Provide the [x, y] coordinate of the cell's center where the given text is located.  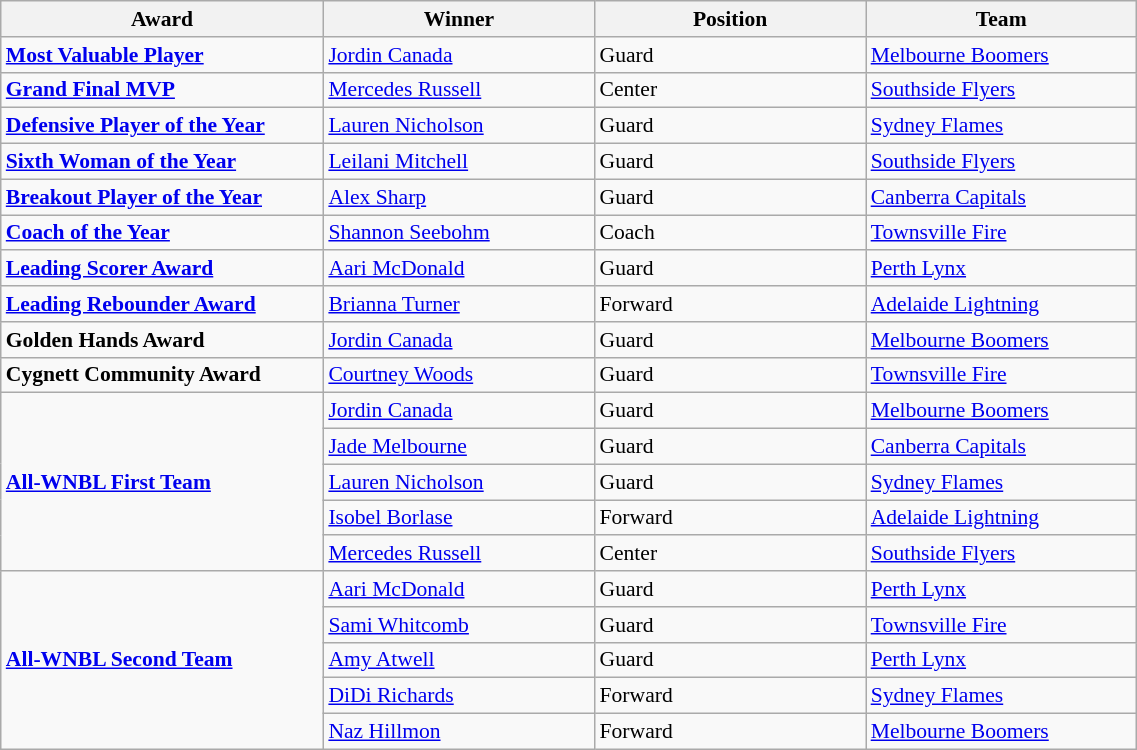
All-WNBL Second Team [162, 660]
Naz Hillmon [458, 732]
Sixth Woman of the Year [162, 162]
Leilani Mitchell [458, 162]
Cygnett Community Award [162, 375]
Position [730, 19]
Coach of the Year [162, 233]
Jade Melbourne [458, 447]
Winner [458, 19]
Golden Hands Award [162, 340]
Alex Sharp [458, 197]
All-WNBL First Team [162, 482]
Courtney Woods [458, 375]
Isobel Borlase [458, 518]
Team [1002, 19]
Most Valuable Player [162, 55]
Sami Whitcomb [458, 625]
Breakout Player of the Year [162, 197]
Shannon Seebohm [458, 233]
DiDi Richards [458, 696]
Award [162, 19]
Grand Final MVP [162, 90]
Coach [730, 233]
Brianna Turner [458, 304]
Amy Atwell [458, 660]
Leading Rebounder Award [162, 304]
Defensive Player of the Year [162, 126]
Leading Scorer Award [162, 269]
